Return [x, y] of the center of cell containing provided text 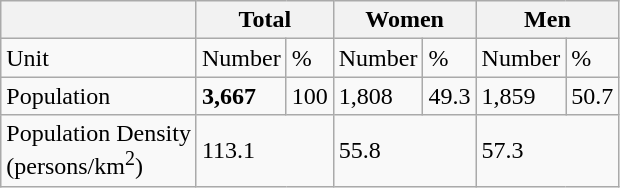
1,808 [378, 96]
Population Density(persons/km2) [99, 151]
57.3 [548, 151]
49.3 [450, 96]
Total [264, 20]
Unit [99, 58]
100 [310, 96]
3,667 [241, 96]
Men [548, 20]
1,859 [521, 96]
55.8 [404, 151]
50.7 [592, 96]
113.1 [264, 151]
Population [99, 96]
Women [404, 20]
